Find where the given text appears and provide that cell's center as [X, Y] coordinate. 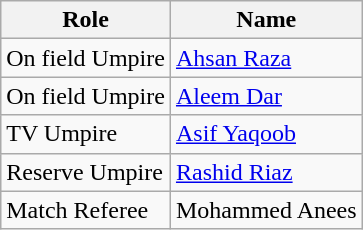
Match Referee [86, 210]
Name [266, 20]
Role [86, 20]
TV Umpire [86, 134]
Rashid Riaz [266, 172]
Reserve Umpire [86, 172]
Mohammed Anees [266, 210]
Aleem Dar [266, 96]
Asif Yaqoob [266, 134]
Ahsan Raza [266, 58]
